Identify which cell holds the provided text, then report its [x, y] central coordinate. 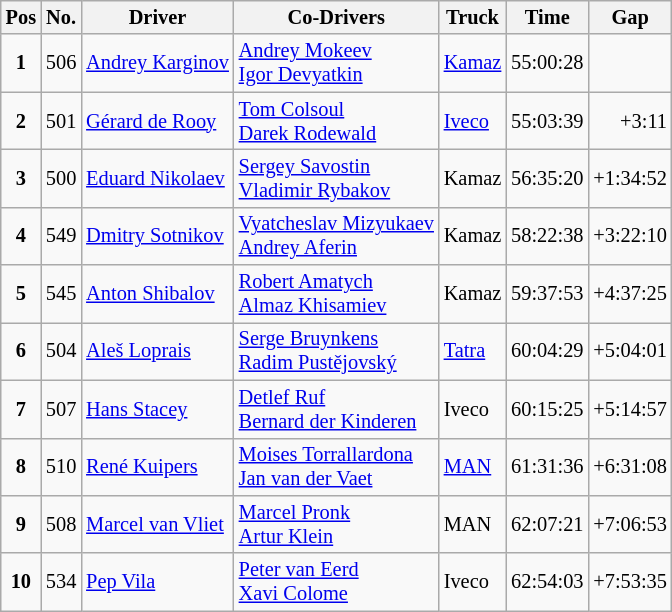
61:31:36 [547, 467]
Marcel van Vliet [158, 524]
Time [547, 17]
10 [21, 582]
6 [21, 351]
No. [61, 17]
Sergey Savostin Vladimir Rybakov [336, 178]
+4:37:25 [630, 294]
Anton Shibalov [158, 294]
9 [21, 524]
504 [61, 351]
2 [21, 121]
3 [21, 178]
+7:06:53 [630, 524]
4 [21, 236]
Eduard Nikolaev [158, 178]
545 [61, 294]
Marcel Pronk Artur Klein [336, 524]
62:54:03 [547, 582]
Detlef Ruf Bernard der Kinderen [336, 409]
59:37:53 [547, 294]
Truck [472, 17]
1 [21, 63]
7 [21, 409]
Co-Drivers [336, 17]
500 [61, 178]
Aleš Loprais [158, 351]
506 [61, 63]
510 [61, 467]
Tatra [472, 351]
Andrey Karginov [158, 63]
+1:34:52 [630, 178]
Driver [158, 17]
55:00:28 [547, 63]
+5:14:57 [630, 409]
8 [21, 467]
Gérard de Rooy [158, 121]
Robert Amatych Almaz Khisamiev [336, 294]
+5:04:01 [630, 351]
+3:22:10 [630, 236]
Pep Vila [158, 582]
Moises Torrallardona Jan van der Vaet [336, 467]
534 [61, 582]
62:07:21 [547, 524]
Gap [630, 17]
508 [61, 524]
+3:11 [630, 121]
507 [61, 409]
501 [61, 121]
Tom Colsoul Darek Rodewald [336, 121]
+6:31:08 [630, 467]
Dmitry Sotnikov [158, 236]
Pos [21, 17]
549 [61, 236]
Vyatcheslav Mizyukaev Andrey Aferin [336, 236]
5 [21, 294]
+7:53:35 [630, 582]
55:03:39 [547, 121]
56:35:20 [547, 178]
60:04:29 [547, 351]
Serge Bruynkens Radim Pustějovský [336, 351]
Andrey Mokeev Igor Devyatkin [336, 63]
60:15:25 [547, 409]
58:22:38 [547, 236]
Hans Stacey [158, 409]
Peter van Eerd Xavi Colome [336, 582]
René Kuipers [158, 467]
